Pinpoint the cell where the given text exists, returning its (X, Y) midpoint coordinate. 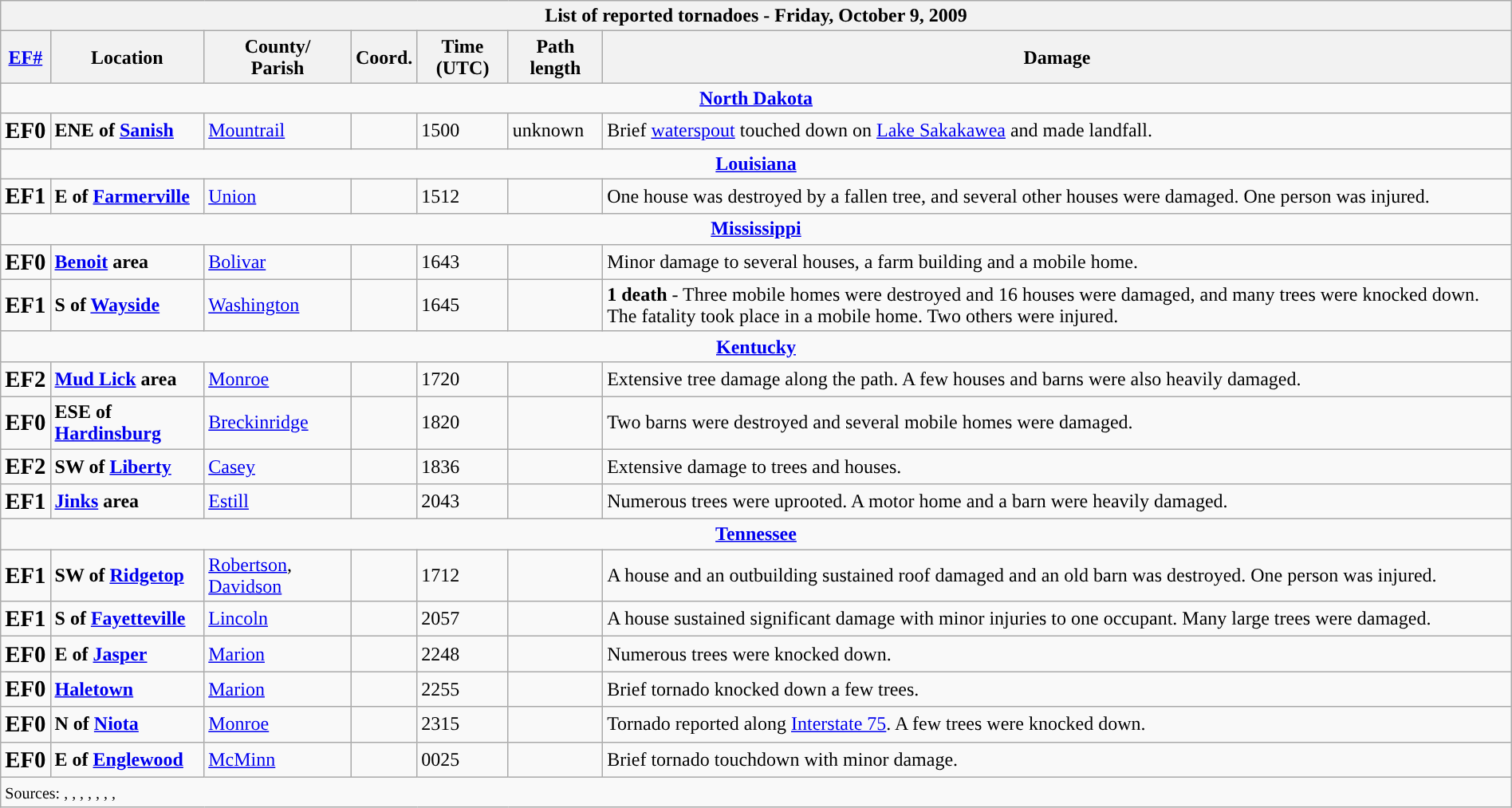
2248 (463, 654)
Coord. (384, 57)
1820 (463, 423)
Jinks area (128, 502)
Tornado reported along Interstate 75. A few trees were knocked down. (1057, 724)
Brief tornado touchdown with minor damage. (1057, 759)
E of Englewood (128, 759)
SW of Liberty (128, 466)
Washington (278, 305)
Mountrail (278, 131)
2255 (463, 689)
Two barns were destroyed and several mobile homes were damaged. (1057, 423)
A house sustained significant damage with minor injuries to one occupant. Many large trees were damaged. (1057, 619)
Brief waterspout touched down on Lake Sakakawea and made landfall. (1057, 131)
1500 (463, 131)
E of Farmerville (128, 196)
2043 (463, 502)
Bolivar (278, 262)
ENE of Sanish (128, 131)
One house was destroyed by a fallen tree, and several other houses were damaged. One person was injured. (1057, 196)
0025 (463, 759)
E of Jasper (128, 654)
Robertson, Davidson (278, 576)
Breckinridge (278, 423)
1836 (463, 466)
Minor damage to several houses, a farm building and a mobile home. (1057, 262)
A house and an outbuilding sustained roof damaged and an old barn was destroyed. One person was injured. (1057, 576)
S of Wayside (128, 305)
Extensive damage to trees and houses. (1057, 466)
SW of Ridgetop (128, 576)
N of Niota (128, 724)
McMinn (278, 759)
List of reported tornadoes - Friday, October 9, 2009 (756, 16)
Brief tornado knocked down a few trees. (1057, 689)
Lincoln (278, 619)
EF# (26, 57)
1645 (463, 305)
1643 (463, 262)
Location (128, 57)
ESE of Hardinsburg (128, 423)
Damage (1057, 57)
1720 (463, 379)
Benoit area (128, 262)
Mud Lick area (128, 379)
Time (UTC) (463, 57)
County/Parish (278, 57)
Estill (278, 502)
Haletown (128, 689)
North Dakota (756, 98)
Extensive tree damage along the path. A few houses and barns were also heavily damaged. (1057, 379)
Numerous trees were knocked down. (1057, 654)
2057 (463, 619)
Tennessee (756, 534)
S of Fayetteville (128, 619)
Numerous trees were uprooted. A motor home and a barn were heavily damaged. (1057, 502)
Path length (555, 57)
Union (278, 196)
Mississippi (756, 229)
unknown (555, 131)
Sources: , , , , , , , (756, 792)
Louisiana (756, 164)
Kentucky (756, 346)
1512 (463, 196)
2315 (463, 724)
Casey (278, 466)
1712 (463, 576)
